Detect which cell encompasses the target text, then output its (x, y) center coordinate. 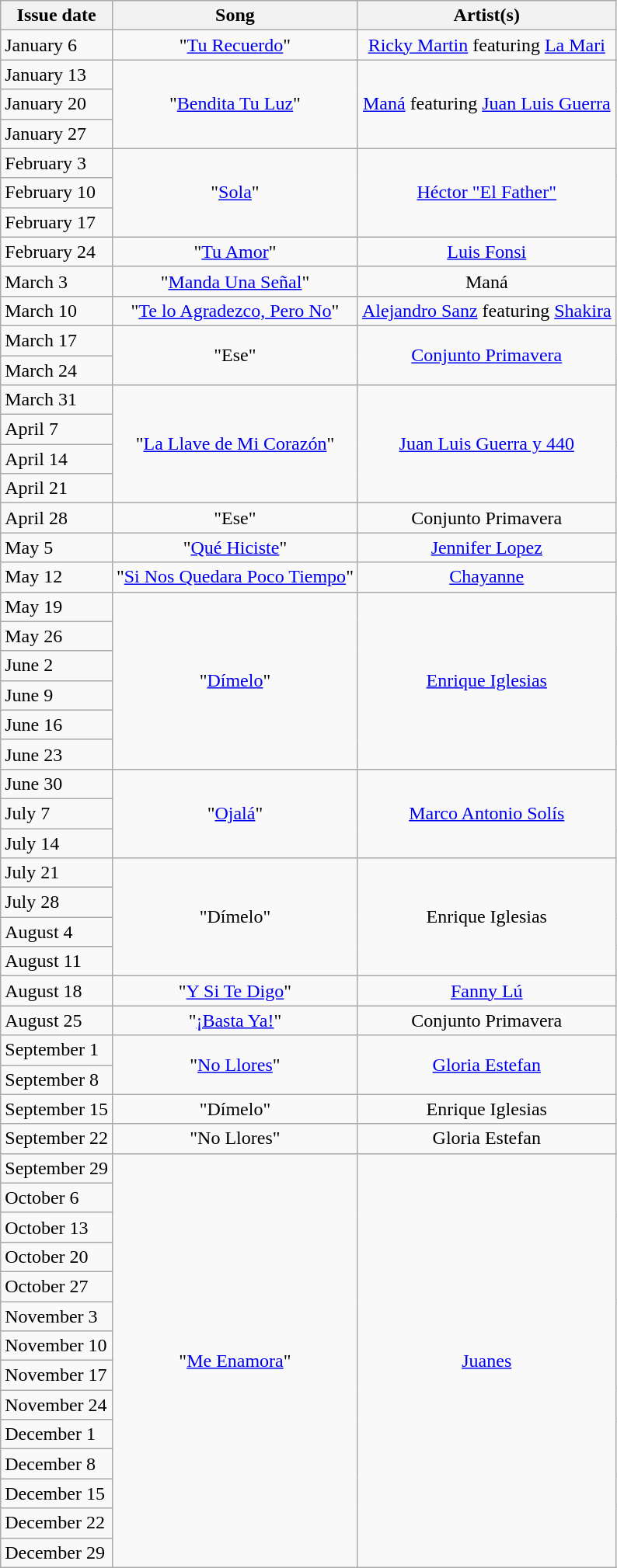
Marco Antonio Solís (486, 813)
April 7 (57, 429)
Artist(s) (486, 16)
February 17 (57, 222)
March 3 (57, 281)
April 14 (57, 459)
May 19 (57, 607)
"Bendita Tu Luz" (235, 104)
July 14 (57, 843)
July 28 (57, 902)
December 22 (57, 1523)
November 24 (57, 1405)
January 20 (57, 104)
Jennifer Lopez (486, 548)
March 31 (57, 400)
September 15 (57, 1109)
"Ojalá" (235, 813)
November 17 (57, 1375)
December 1 (57, 1434)
Juanes (486, 1361)
Ricky Martin featuring La Mari (486, 45)
May 12 (57, 577)
January 27 (57, 134)
August 4 (57, 932)
"¡Basta Ya!" (235, 1020)
January 13 (57, 75)
Juan Luis Guerra y 440 (486, 444)
March 24 (57, 370)
Alejandro Sanz featuring Shakira (486, 311)
Chayanne (486, 577)
February 3 (57, 163)
May 26 (57, 636)
February 24 (57, 252)
July 7 (57, 813)
"Y Si Te Digo" (235, 991)
"Si Nos Quedara Poco Tiempo" (235, 577)
"Me Enamora" (235, 1361)
"Manda Una Señal" (235, 281)
June 23 (57, 754)
"Tu Recuerdo" (235, 45)
December 8 (57, 1464)
September 8 (57, 1080)
July 21 (57, 873)
October 6 (57, 1198)
Maná featuring Juan Luis Guerra (486, 104)
Héctor "El Father" (486, 193)
"Qué Hiciste" (235, 548)
May 5 (57, 548)
April 21 (57, 488)
June 30 (57, 784)
Maná (486, 281)
April 28 (57, 518)
"Te lo Agradezco, Pero No" (235, 311)
June 9 (57, 695)
August 25 (57, 1020)
February 10 (57, 193)
August 11 (57, 961)
September 1 (57, 1050)
"La Llave de Mi Corazón" (235, 444)
September 29 (57, 1168)
Luis Fonsi (486, 252)
"Sola" (235, 193)
January 6 (57, 45)
December 29 (57, 1552)
March 17 (57, 340)
November 3 (57, 1316)
August 18 (57, 991)
Issue date (57, 16)
October 20 (57, 1257)
December 15 (57, 1493)
October 27 (57, 1286)
June 2 (57, 666)
March 10 (57, 311)
October 13 (57, 1227)
"Tu Amor" (235, 252)
September 22 (57, 1139)
Song (235, 16)
November 10 (57, 1346)
June 16 (57, 725)
Fanny Lú (486, 991)
